Locate the cell with the specified text and output its [X, Y] center coordinate. 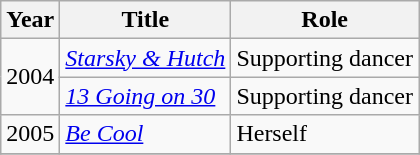
Be Cool [146, 134]
Herself [325, 134]
Starsky & Hutch [146, 58]
Year [30, 20]
2005 [30, 134]
2004 [30, 77]
Role [325, 20]
13 Going on 30 [146, 96]
Title [146, 20]
